Scan for the cell matching the given text and deliver its (X, Y) coordinate at center. 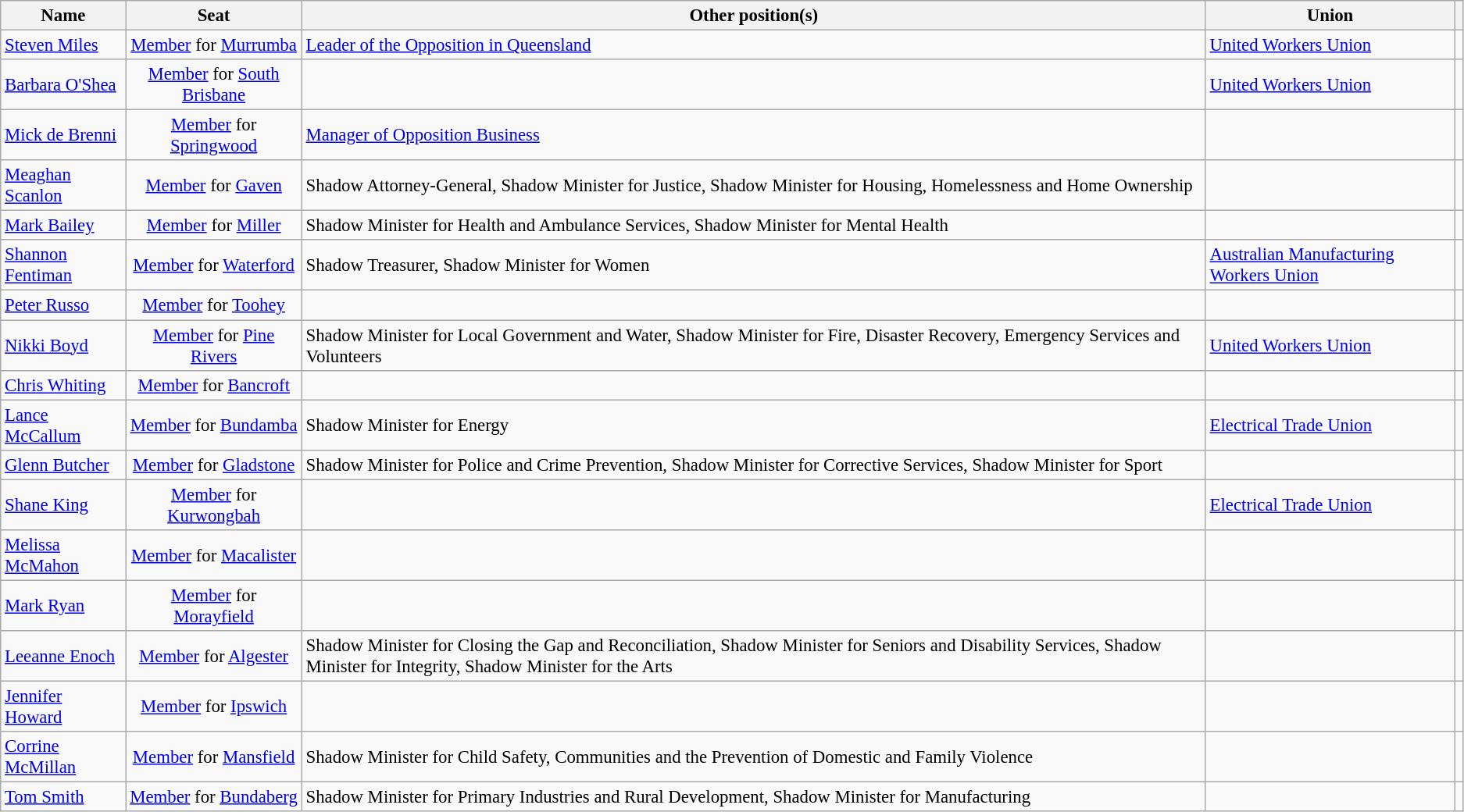
Member for Macalister (214, 556)
Member for South Brisbane (214, 84)
Member for Bundamba (214, 425)
Shadow Minister for Local Government and Water, Shadow Minister for Fire, Disaster Recovery, Emergency Services and Volunteers (753, 345)
Member for Bundaberg (214, 797)
Peter Russo (63, 305)
Melissa McMahon (63, 556)
Member for Pine Rivers (214, 345)
Shadow Attorney-General, Shadow Minister for Justice, Shadow Minister for Housing, Homelessness and Home Ownership (753, 186)
Shadow Treasurer, Shadow Minister for Women (753, 265)
Mark Bailey (63, 226)
Lance McCallum (63, 425)
Member for Miller (214, 226)
Shadow Minister for Health and Ambulance Services, Shadow Minister for Mental Health (753, 226)
Meaghan Scanlon (63, 186)
Member for Bancroft (214, 385)
Member for Waterford (214, 265)
Other position(s) (753, 16)
Member for Mansfield (214, 757)
Leader of the Opposition in Queensland (753, 45)
Member for Kurwongbah (214, 504)
Shadow Minister for Child Safety, Communities and the Prevention of Domestic and Family Violence (753, 757)
Barbara O'Shea (63, 84)
Member for Algester (214, 656)
Member for Gaven (214, 186)
Nikki Boyd (63, 345)
Mick de Brenni (63, 136)
Member for Springwood (214, 136)
Member for Ipswich (214, 706)
Member for Morayfield (214, 606)
Mark Ryan (63, 606)
Member for Murrumba (214, 45)
Shannon Fentiman (63, 265)
Leeanne Enoch (63, 656)
Jennifer Howard (63, 706)
Tom Smith (63, 797)
Union (1330, 16)
Shadow Minister for Primary Industries and Rural Development, Shadow Minister for Manufacturing (753, 797)
Member for Toohey (214, 305)
Shadow Minister for Police and Crime Prevention, Shadow Minister for Corrective Services, Shadow Minister for Sport (753, 465)
Shane King (63, 504)
Corrine McMillan (63, 757)
Steven Miles (63, 45)
Glenn Butcher (63, 465)
Shadow Minister for Energy (753, 425)
Australian Manufacturing Workers Union (1330, 265)
Member for Gladstone (214, 465)
Chris Whiting (63, 385)
Manager of Opposition Business (753, 136)
Name (63, 16)
Seat (214, 16)
